Locate the cell with the specified text and output its [x, y] center coordinate. 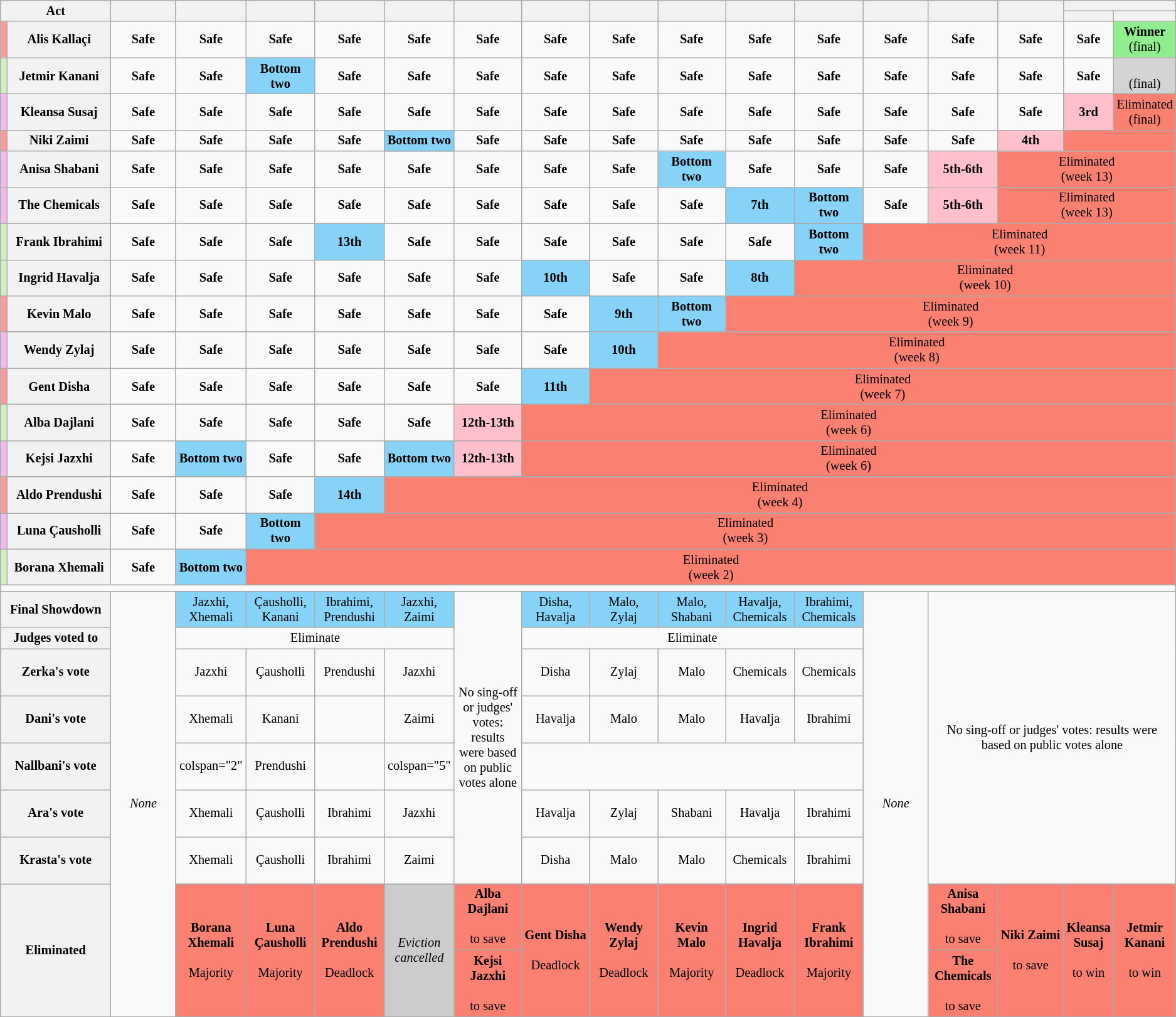
Jetmir Kanani [59, 76]
Ibrahimi,Prendushi [349, 609]
Aldo PrendushiDeadlock [349, 950]
Malo,Shabani [692, 609]
Alba Dajlanito save [488, 917]
Kevin Malo [59, 314]
Act [56, 11]
Krasta's vote [56, 860]
Eliminated(week 10) [985, 278]
Borana Xhemali [59, 567]
Jetmir Kananito win [1144, 950]
Çausholli,Kanani [280, 609]
Final Showdown [56, 609]
Shabani [692, 813]
Anisa Shabanito save [963, 917]
11th [556, 386]
Ara's vote [56, 813]
The Chemicals [59, 205]
Ingrid HavaljaDeadlock [760, 950]
Malo,Zylaj [623, 609]
9th [623, 314]
Eliminated(week 8) [917, 350]
Ibrahimi,Chemicals [829, 609]
Disha,Havalja [556, 609]
Jazxhi,Xhemali [211, 609]
Evictioncancelled [419, 950]
Wendy ZylajDeadlock [623, 950]
Kanani [280, 719]
13th [349, 242]
Luna ÇausholliMajority [280, 950]
Alba Dajlani [59, 422]
7th [760, 205]
Niki Zaimi [59, 141]
Alis Kallaçi [59, 40]
Gent DishaDeadlock [556, 950]
Nallbani's vote [56, 765]
4th [1031, 141]
Eliminated [56, 950]
Eliminated(week 2) [711, 567]
Borana XhemaliMajority [211, 950]
8th [760, 278]
colspan="2" [211, 765]
Eliminated(week 3) [745, 531]
Dani's vote [56, 719]
Luna Çausholli [59, 531]
colspan="5" [419, 765]
Ingrid Havalja [59, 278]
Havalja,Chemicals [760, 609]
Frank Ibrahimi [59, 242]
Eliminated(week 9) [951, 314]
Kleansa Susajto win [1089, 950]
Kejsi Jazxhito save [488, 983]
Wendy Zylaj [59, 350]
Anisa Shabani [59, 169]
3rd [1089, 112]
Zerka's vote [56, 671]
Eliminated(week 4) [780, 495]
Gent Disha [59, 386]
Winner(final) [1144, 40]
Kevin MaloMajority [692, 950]
14th [349, 495]
(final) [1144, 76]
Eliminated(week 7) [883, 386]
Kejsi Jazxhi [59, 459]
Eliminated(final) [1144, 112]
Judges voted to [56, 638]
Kleansa Susaj [59, 112]
Frank IbrahimiMajority [829, 950]
The Chemicalsto save [963, 983]
Niki Zaimito save [1031, 950]
Eliminated(week 11) [1019, 242]
Jazxhi,Zaimi [419, 609]
Aldo Prendushi [59, 495]
